Determine the [X, Y] coordinate at the center of the cell enclosing the given text.  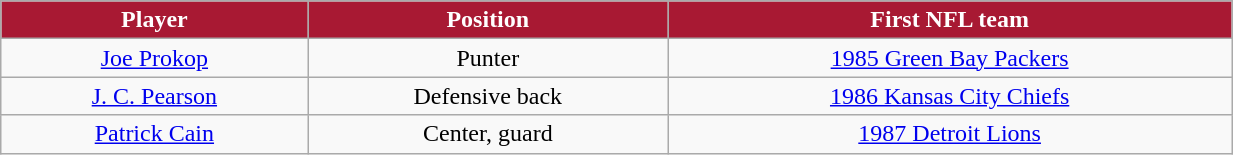
Joe Prokop [154, 58]
J. C. Pearson [154, 96]
Defensive back [488, 96]
1985 Green Bay Packers [950, 58]
1986 Kansas City Chiefs [950, 96]
Patrick Cain [154, 134]
Center, guard [488, 134]
Player [154, 20]
First NFL team [950, 20]
Position [488, 20]
Punter [488, 58]
1987 Detroit Lions [950, 134]
